Scan for the cell matching the given text and deliver its (x, y) coordinate at center. 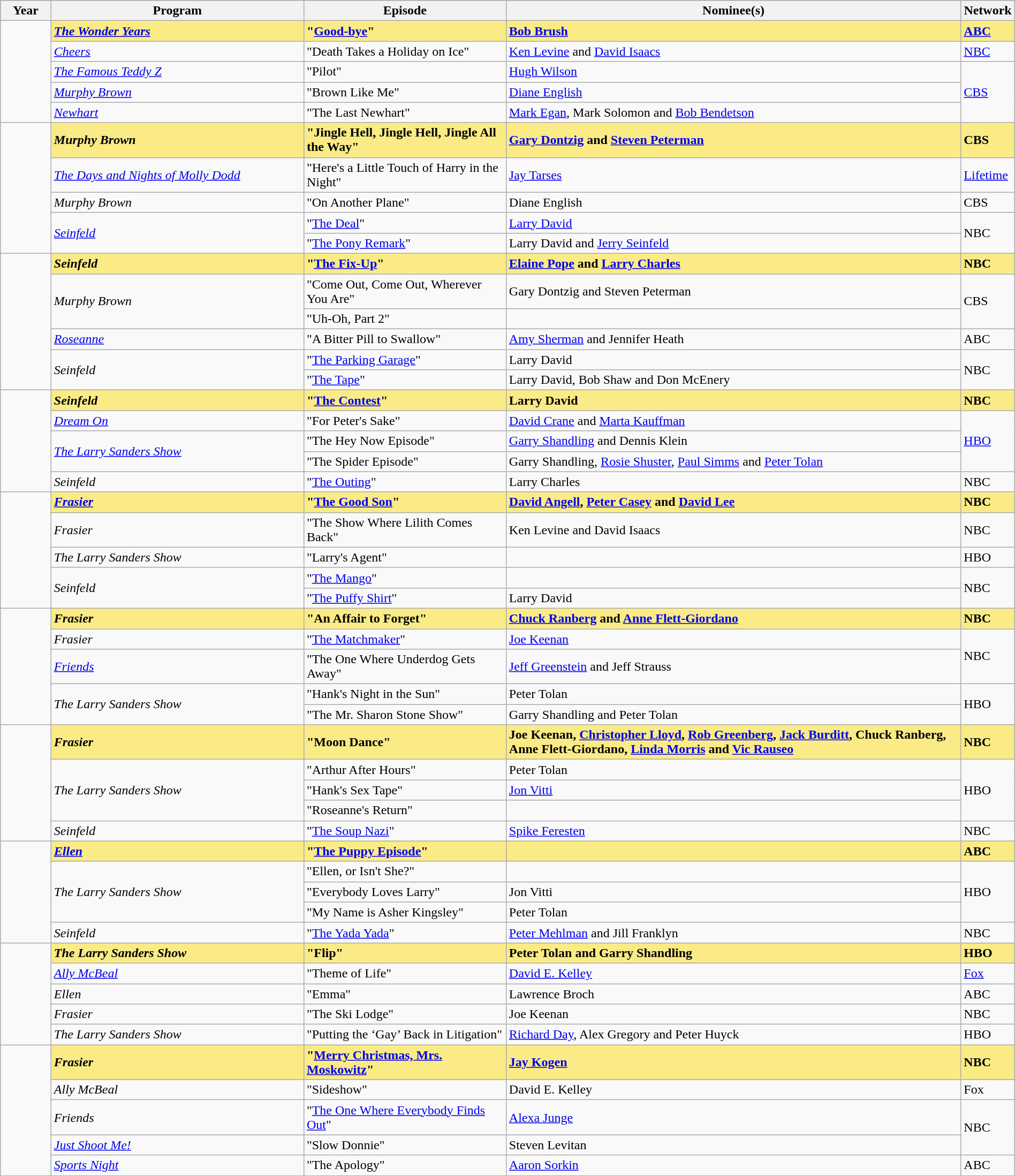
"The One Where Underdog Gets Away" (405, 667)
Year (26, 11)
"Slow Donnie" (405, 1145)
"Pilot" (405, 72)
"The Deal" (405, 223)
"The Matchmaker" (405, 639)
The Days and Nights of Molly Dodd (177, 174)
"The Last Newhart" (405, 112)
Network (988, 11)
Episode (405, 11)
"The Puppy Episode" (405, 851)
"For Peter's Sake" (405, 421)
"Sideshow" (405, 1090)
Garry Shandling and Dennis Klein (733, 441)
"Here's a Little Touch of Harry in the Night" (405, 174)
Program (177, 11)
"The Parking Garage" (405, 360)
"The Pony Remark" (405, 243)
Aaron Sorkin (733, 1165)
"Good-bye" (405, 31)
Just Shoot Me! (177, 1145)
"Death Takes a Holiday on Ice" (405, 51)
"Come Out, Come Out, Wherever You Are" (405, 291)
Larry David, Bob Shaw and Don McEnery (733, 380)
"An Affair to Forget" (405, 618)
Larry David and Jerry Seinfeld (733, 243)
"Larry's Agent" (405, 557)
"Theme of Life" (405, 973)
"The Apology" (405, 1165)
Larry Charles (733, 482)
"The Spider Episode" (405, 461)
"The Mr. Sharon Stone Show" (405, 715)
Bob Brush (733, 31)
"Arthur After Hours" (405, 770)
David Angell, Peter Casey and David Lee (733, 502)
Joe Keenan, Christopher Lloyd, Rob Greenberg, Jack Burditt, Chuck Ranberg, Anne Flett-Giordano, Linda Morris and Vic Rauseo (733, 742)
"Putting the ‘Gay’ Back in Litigation" (405, 1035)
Dream On (177, 421)
"Hank's Sex Tape" (405, 790)
Hugh Wilson (733, 72)
Newhart (177, 112)
"The Soup Nazi" (405, 831)
"The Hey Now Episode" (405, 441)
Steven Levitan (733, 1145)
Chuck Ranberg and Anne Flett-Giordano (733, 618)
Lifetime (988, 174)
"The Tape" (405, 380)
"Uh-Oh, Part 2" (405, 319)
Peter Tolan and Garry Shandling (733, 953)
Sports Night (177, 1165)
"Merry Christmas, Mrs. Moskowitz" (405, 1062)
"The Outing" (405, 482)
"My Name is Asher Kingsley" (405, 912)
Lawrence Broch (733, 994)
"The One Where Everybody Finds Out" (405, 1118)
Richard Day, Alex Gregory and Peter Huyck (733, 1035)
"A Bitter Pill to Swallow" (405, 339)
"Hank's Night in the Sun" (405, 694)
"Jingle Hell, Jingle Hell, Jingle All the Way" (405, 140)
The Wonder Years (177, 31)
Nominee(s) (733, 11)
Peter Mehlman and Jill Franklyn (733, 932)
Mark Egan, Mark Solomon and Bob Bendetson (733, 112)
Jay Kogen (733, 1062)
"The Show Where Lilith Comes Back" (405, 530)
"Emma" (405, 994)
Garry Shandling and Peter Tolan (733, 715)
Spike Feresten (733, 831)
Alexa Junge (733, 1118)
"Roseanne's Return" (405, 810)
Jeff Greenstein and Jeff Strauss (733, 667)
"Brown Like Me" (405, 92)
The Famous Teddy Z (177, 72)
David Crane and Marta Kauffman (733, 421)
"The Contest" (405, 400)
Roseanne (177, 339)
"On Another Plane" (405, 202)
Elaine Pope and Larry Charles (733, 263)
"Everybody Loves Larry" (405, 892)
Cheers (177, 51)
"The Puffy Shirt" (405, 598)
Amy Sherman and Jennifer Heath (733, 339)
"Ellen, or Isn't She?" (405, 871)
Garry Shandling, Rosie Shuster, Paul Simms and Peter Tolan (733, 461)
"The Mango" (405, 578)
"The Good Son" (405, 502)
"Flip" (405, 953)
"Moon Dance" (405, 742)
Jay Tarses (733, 174)
"The Yada Yada" (405, 932)
"The Ski Lodge" (405, 1014)
"The Fix-Up" (405, 263)
